Search for the cell housing the specified text and yield its (X, Y) center coordinate. 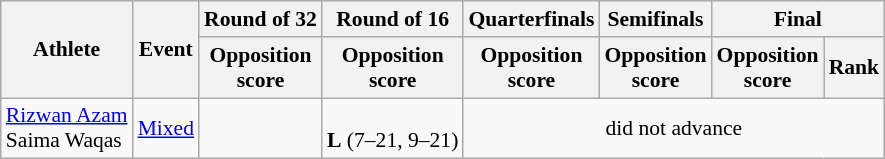
Event (166, 50)
Rizwan Azam Saima Waqas (67, 128)
Round of 16 (392, 19)
L (7–21, 9–21) (392, 128)
Mixed (166, 128)
Final (798, 19)
Athlete (67, 50)
Round of 32 (260, 19)
Semifinals (655, 19)
did not advance (674, 128)
Rank (854, 68)
Quarterfinals (531, 19)
